Provide the [X, Y] coordinate of the cell's center where the given text is located.  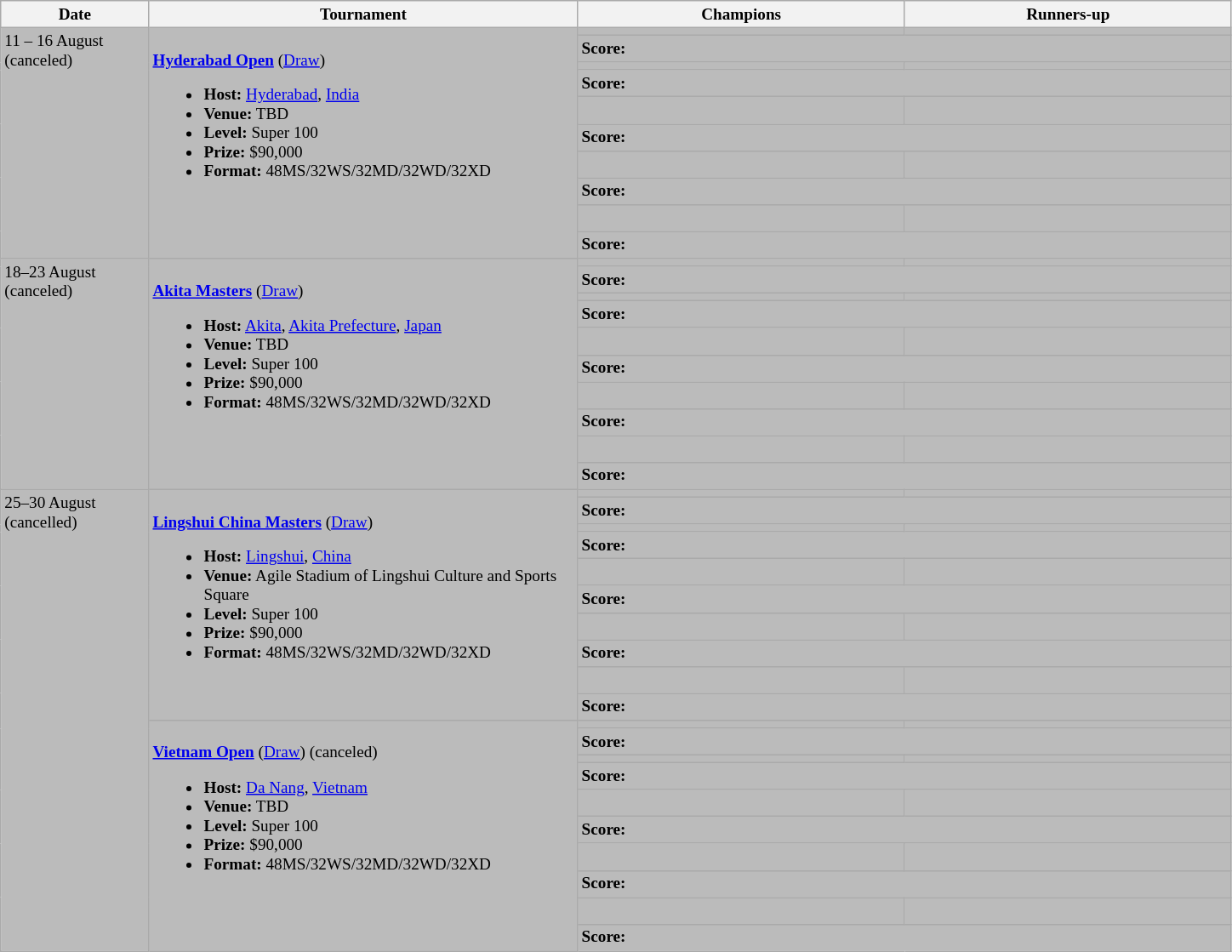
Date [75, 14]
25–30 August (cancelled) [75, 720]
Akita Masters (Draw)Host: Akita, Akita Prefecture, JapanVenue: TBDLevel: Super 100Prize: $90,000Format: 48MS/32WS/32MD/32WD/32XD [363, 374]
Vietnam Open (Draw) (canceled)Host: Da Nang, VietnamVenue: TBDLevel: Super 100Prize: $90,000Format: 48MS/32WS/32MD/32WD/32XD [363, 835]
Hyderabad Open (Draw)Host: Hyderabad, IndiaVenue: TBDLevel: Super 100Prize: $90,000Format: 48MS/32WS/32MD/32WD/32XD [363, 143]
Tournament [363, 14]
18–23 August (canceled) [75, 374]
Runners-up [1068, 14]
Champions [741, 14]
11 – 16 August (canceled) [75, 143]
